Detect which cell encompasses the target text, then output its [X, Y] center coordinate. 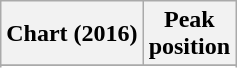
Peakposition [189, 34]
Chart (2016) [72, 34]
